Extract the [X, Y] coordinate from the center of the cell holding the provided text.  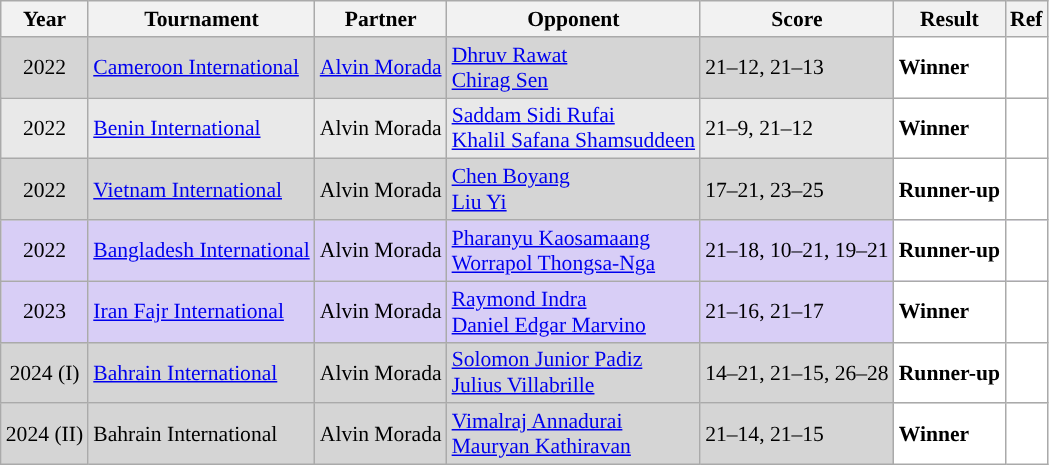
Partner [381, 19]
Year [44, 19]
21–12, 21–13 [797, 68]
21–18, 10–21, 19–21 [797, 250]
21–9, 21–12 [797, 128]
Tournament [202, 19]
Dhruv Rawat Chirag Sen [574, 68]
Cameroon International [202, 68]
21–16, 21–17 [797, 312]
Saddam Sidi Rufai Khalil Safana Shamsuddeen [574, 128]
14–21, 21–15, 26–28 [797, 372]
Vimalraj Annadurai Mauryan Kathiravan [574, 434]
Solomon Junior Padiz Julius Villabrille [574, 372]
Vietnam International [202, 190]
Result [950, 19]
2023 [44, 312]
2024 (II) [44, 434]
Ref [1026, 19]
17–21, 23–25 [797, 190]
21–14, 21–15 [797, 434]
Bangladesh International [202, 250]
Iran Fajr International [202, 312]
Benin International [202, 128]
Pharanyu Kaosamaang Worrapol Thongsa-Nga [574, 250]
2024 (I) [44, 372]
Chen Boyang Liu Yi [574, 190]
Score [797, 19]
Opponent [574, 19]
Raymond Indra Daniel Edgar Marvino [574, 312]
